Capture the cell that displays the provided text and extract its (x, y) central coordinate. 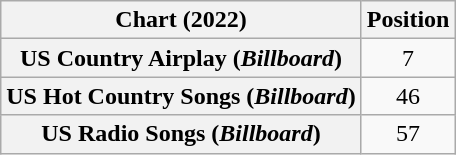
US Hot Country Songs (Billboard) (181, 96)
US Radio Songs (Billboard) (181, 134)
7 (408, 58)
Chart (2022) (181, 20)
Position (408, 20)
57 (408, 134)
US Country Airplay (Billboard) (181, 58)
46 (408, 96)
